Return the (X, Y) coordinate for the center point of the cell that contains the specified text.  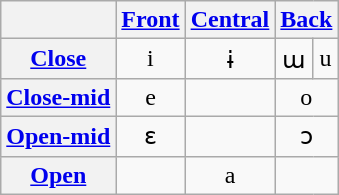
a (230, 175)
o (306, 97)
u (326, 59)
Close-mid (58, 97)
Front (150, 20)
i (150, 59)
ɯ (294, 59)
e (150, 97)
ɔ (306, 136)
Open (58, 175)
Close (58, 59)
Central (230, 20)
Back (306, 20)
ɨ (230, 59)
ɛ (150, 136)
Open-mid (58, 136)
